Output the (X, Y) coordinate of the center of the cell containing the given text.  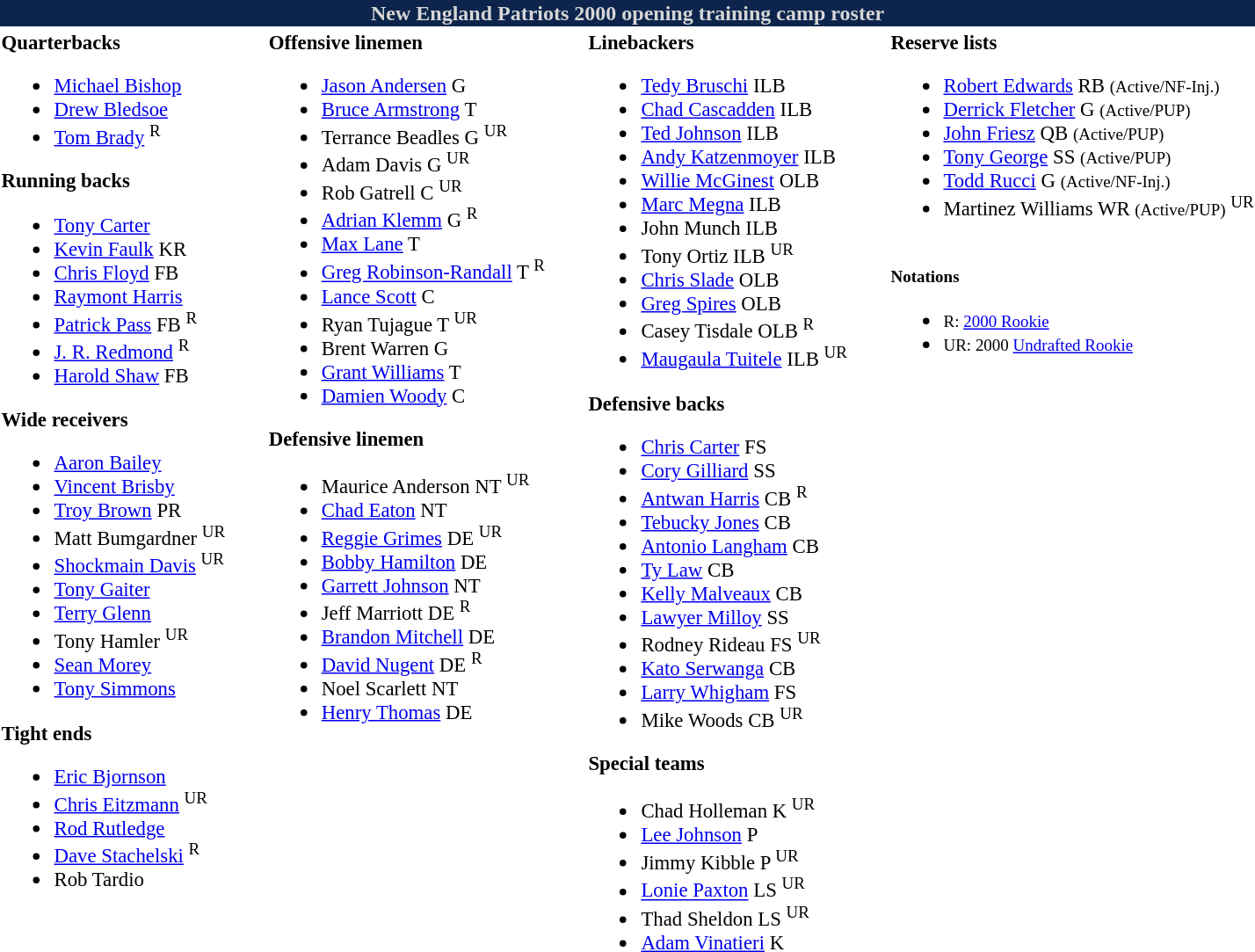
New England Patriots 2000 opening training camp roster (627, 13)
